Provide the [X, Y] coordinate of the cell's center where the given text is located.  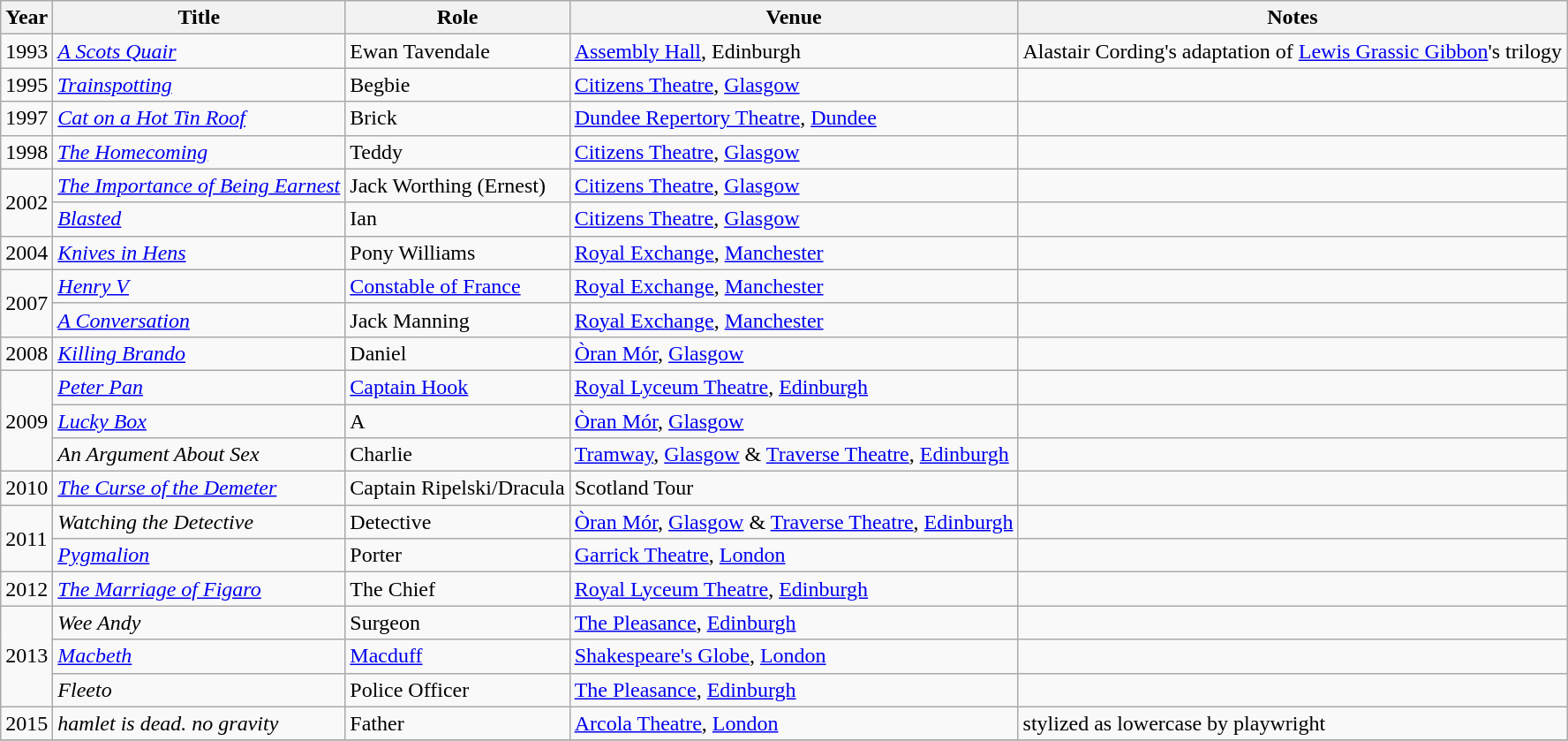
Trainspotting [200, 85]
The Marriage of Figaro [200, 589]
Garrick Theatre, London [794, 556]
Detective [457, 522]
Charlie [457, 455]
Role [457, 18]
1993 [26, 51]
The Chief [457, 589]
Begbie [457, 85]
Captain Ripelski/Dracula [457, 488]
Daniel [457, 353]
Year [26, 18]
Teddy [457, 152]
Jack Worthing (Ernest) [457, 185]
2010 [26, 488]
Watching the Detective [200, 522]
2011 [26, 539]
Alastair Cording's adaptation of Lewis Grassic Gibbon's trilogy [1293, 51]
Scotland Tour [794, 488]
Pony Williams [457, 253]
Jack Manning [457, 320]
Shakespeare's Globe, London [794, 656]
Venue [794, 18]
Macduff [457, 656]
Constable of France [457, 286]
Lucky Box [200, 421]
2009 [26, 420]
2007 [26, 303]
The Homecoming [200, 152]
Porter [457, 556]
Pygmalion [200, 556]
Fleeto [200, 690]
2008 [26, 353]
Father [457, 723]
Brick [457, 118]
2013 [26, 656]
Macbeth [200, 656]
Notes [1293, 18]
Henry V [200, 286]
A [457, 421]
Òran Mór, Glasgow & Traverse Theatre, Edinburgh [794, 522]
Assembly Hall, Edinburgh [794, 51]
Title [200, 18]
Peter Pan [200, 387]
Wee Andy [200, 623]
Captain Hook [457, 387]
Blasted [200, 219]
An Argument About Sex [200, 455]
Dundee Repertory Theatre, Dundee [794, 118]
hamlet is dead. no gravity [200, 723]
2015 [26, 723]
Knives in Hens [200, 253]
stylized as lowercase by playwright [1293, 723]
1998 [26, 152]
Tramway, Glasgow & Traverse Theatre, Edinburgh [794, 455]
2004 [26, 253]
Ewan Tavendale [457, 51]
Arcola Theatre, London [794, 723]
The Curse of the Demeter [200, 488]
2002 [26, 202]
A Conversation [200, 320]
Police Officer [457, 690]
The Importance of Being Earnest [200, 185]
1995 [26, 85]
1997 [26, 118]
Surgeon [457, 623]
Killing Brando [200, 353]
2012 [26, 589]
Cat on a Hot Tin Roof [200, 118]
Ian [457, 219]
A Scots Quair [200, 51]
